From the cell containing the given text, extract its center point as (X, Y) coordinate. 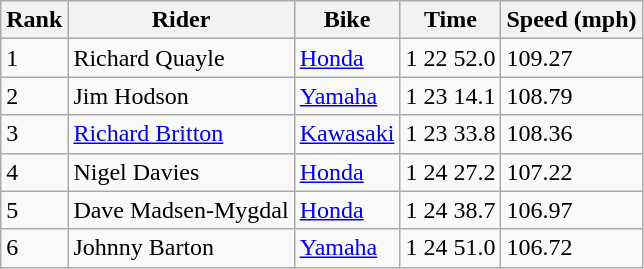
5 (34, 210)
1 24 51.0 (450, 248)
107.22 (572, 172)
Dave Madsen-Mygdal (181, 210)
Jim Hodson (181, 96)
1 23 33.8 (450, 134)
Rider (181, 20)
Richard Britton (181, 134)
Nigel Davies (181, 172)
Speed (mph) (572, 20)
4 (34, 172)
109.27 (572, 58)
1 24 38.7 (450, 210)
Johnny Barton (181, 248)
2 (34, 96)
108.36 (572, 134)
Rank (34, 20)
3 (34, 134)
Bike (347, 20)
1 22 52.0 (450, 58)
1 (34, 58)
106.72 (572, 248)
108.79 (572, 96)
Richard Quayle (181, 58)
106.97 (572, 210)
1 23 14.1 (450, 96)
1 24 27.2 (450, 172)
6 (34, 248)
Time (450, 20)
Kawasaki (347, 134)
